Extract the [X, Y] coordinate from the center of the cell holding the provided text.  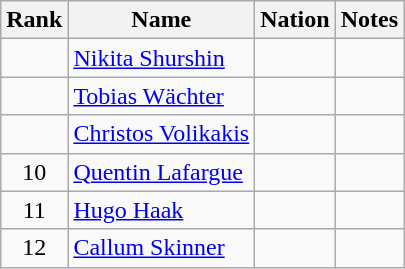
Nikita Shurshin [162, 58]
Quentin Lafargue [162, 172]
Tobias Wächter [162, 96]
10 [34, 172]
12 [34, 248]
Nation [295, 20]
Christos Volikakis [162, 134]
Callum Skinner [162, 248]
Name [162, 20]
Hugo Haak [162, 210]
Rank [34, 20]
Notes [369, 20]
11 [34, 210]
